Locate the cell with the specified text and output its [x, y] center coordinate. 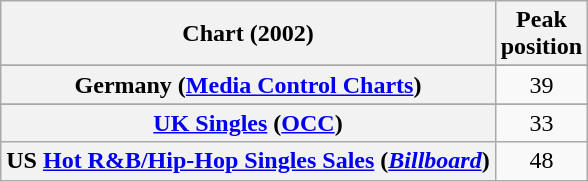
US Hot R&B/Hip-Hop Singles Sales (Billboard) [248, 161]
33 [541, 123]
UK Singles (OCC) [248, 123]
Chart (2002) [248, 34]
Peakposition [541, 34]
48 [541, 161]
39 [541, 85]
Germany (Media Control Charts) [248, 85]
